Locate the cell with the specified text and output its (X, Y) center coordinate. 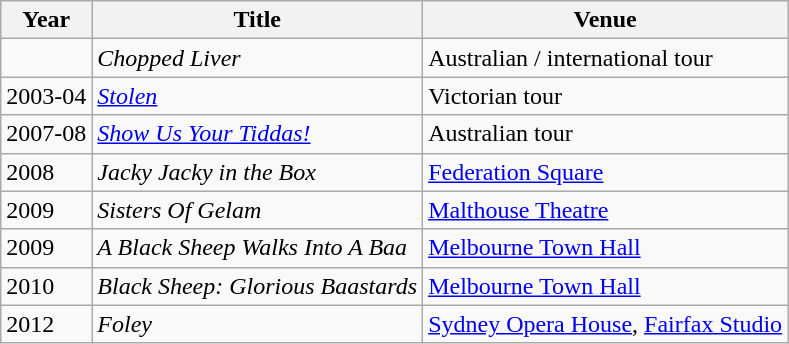
Australian tour (606, 134)
Malthouse Theatre (606, 210)
2012 (46, 324)
Chopped Liver (258, 58)
Show Us Your Tiddas! (258, 134)
Year (46, 20)
Foley (258, 324)
2010 (46, 286)
Stolen (258, 96)
Sydney Opera House, Fairfax Studio (606, 324)
2007-08 (46, 134)
Jacky Jacky in the Box (258, 172)
Title (258, 20)
A Black Sheep Walks Into A Baa (258, 248)
Sisters Of Gelam (258, 210)
Venue (606, 20)
Victorian tour (606, 96)
2003-04 (46, 96)
Federation Square (606, 172)
2008 (46, 172)
Australian / international tour (606, 58)
Black Sheep: Glorious Baastards (258, 286)
